Detect which cell encompasses the target text, then output its [X, Y] center coordinate. 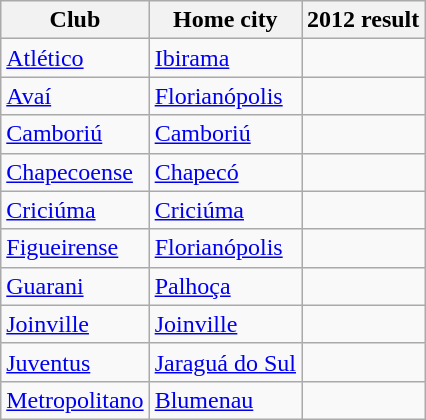
Blumenau [225, 400]
Chapecoense [75, 172]
Figueirense [75, 248]
Ibirama [225, 58]
Jaraguá do Sul [225, 362]
Juventus [75, 362]
Home city [225, 20]
Metropolitano [75, 400]
Palhoça [225, 286]
Avaí [75, 96]
2012 result [364, 20]
Club [75, 20]
Guarani [75, 286]
Atlético [75, 58]
Chapecó [225, 172]
